Search for the cell housing the specified text and yield its [x, y] center coordinate. 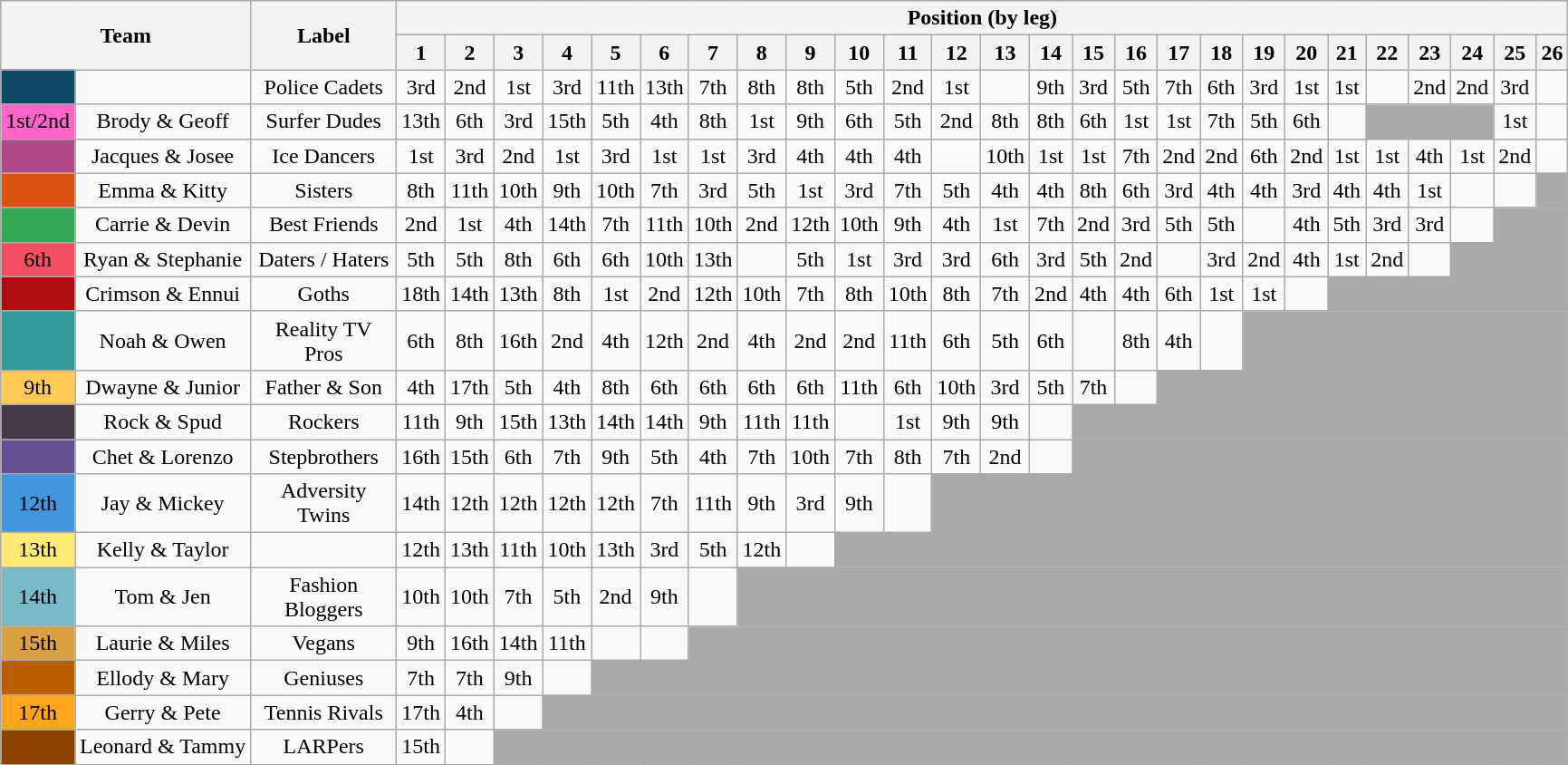
Label [324, 35]
18 [1221, 53]
Leonard & Tammy [162, 747]
14 [1051, 53]
25 [1515, 53]
Ryan & Stephanie [162, 259]
Surfer Dudes [324, 121]
3 [518, 53]
Brody & Geoff [162, 121]
LARPers [324, 747]
Team [126, 35]
23 [1429, 53]
Laurie & Miles [162, 644]
17 [1179, 53]
Gerry & Pete [162, 712]
9 [811, 53]
Geniuses [324, 678]
Adversity Twins [324, 504]
Ice Dancers [324, 156]
7 [713, 53]
24 [1473, 53]
10 [859, 53]
Rockers [324, 421]
Ellody & Mary [162, 678]
Vegans [324, 644]
Emma & Kitty [162, 190]
Police Cadets [324, 87]
15 [1094, 53]
Fashion Bloggers [324, 596]
Dwayne & Junior [162, 387]
1st/2nd [38, 121]
21 [1347, 53]
Tom & Jen [162, 596]
13 [1005, 53]
Reality TV Pros [324, 341]
26 [1553, 53]
Tennis Rivals [324, 712]
Rock & Spud [162, 421]
2 [470, 53]
12 [957, 53]
Goths [324, 294]
Jacques & Josee [162, 156]
1 [421, 53]
Carrie & Devin [162, 225]
5 [616, 53]
Best Friends [324, 225]
Sisters [324, 190]
19 [1265, 53]
Noah & Owen [162, 341]
16 [1136, 53]
Father & Son [324, 387]
6 [664, 53]
Kelly & Taylor [162, 550]
Position (by leg) [982, 18]
11 [908, 53]
18th [421, 294]
Chet & Lorenzo [162, 456]
8 [762, 53]
Jay & Mickey [162, 504]
4 [567, 53]
20 [1306, 53]
Crimson & Ennui [162, 294]
Daters / Haters [324, 259]
22 [1388, 53]
Stepbrothers [324, 456]
